From the cell containing the given text, extract its center point as [x, y] coordinate. 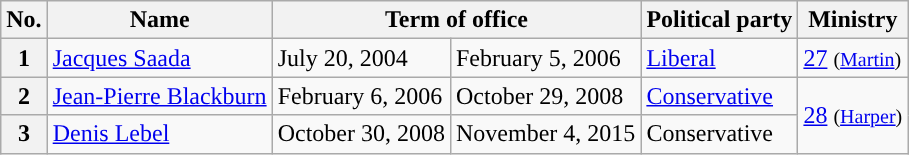
February 6, 2006 [361, 96]
November 4, 2015 [545, 134]
Ministry [853, 20]
Jacques Saada [160, 58]
October 29, 2008 [545, 96]
Jean-Pierre Blackburn [160, 96]
Term of office [456, 20]
July 20, 2004 [361, 58]
1 [24, 58]
27 (Martin) [853, 58]
February 5, 2006 [545, 58]
October 30, 2008 [361, 134]
Political party [720, 20]
28 (Harper) [853, 115]
Name [160, 20]
Denis Lebel [160, 134]
Liberal [720, 58]
No. [24, 20]
3 [24, 134]
2 [24, 96]
